Output the (X, Y) coordinate of the center of the cell containing the given text.  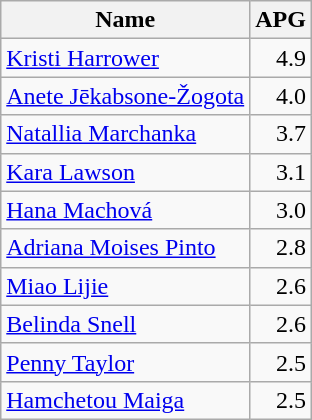
Miao Lijie (126, 286)
Hamchetou Maiga (126, 400)
Kristi Harrower (126, 58)
Belinda Snell (126, 324)
4.9 (281, 58)
Adriana Moises Pinto (126, 248)
3.1 (281, 172)
4.0 (281, 96)
Penny Taylor (126, 362)
Hana Machová (126, 210)
3.0 (281, 210)
APG (281, 20)
Kara Lawson (126, 172)
Name (126, 20)
Anete Jēkabsone-Žogota (126, 96)
Natallia Marchanka (126, 134)
2.8 (281, 248)
3.7 (281, 134)
